Capture the cell that displays the provided text and extract its [x, y] central coordinate. 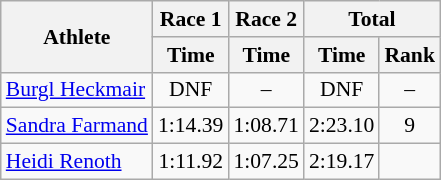
Heidi Renoth [77, 162]
Athlete [77, 36]
Burgl Heckmair [77, 90]
Total [372, 19]
Race 2 [266, 19]
1:08.71 [266, 126]
1:07.25 [266, 162]
2:23.10 [342, 126]
1:11.92 [190, 162]
9 [410, 126]
2:19.17 [342, 162]
Race 1 [190, 19]
Sandra Farmand [77, 126]
Rank [410, 55]
1:14.39 [190, 126]
